Return the [x, y] coordinate for the center point of the cell that contains the specified text.  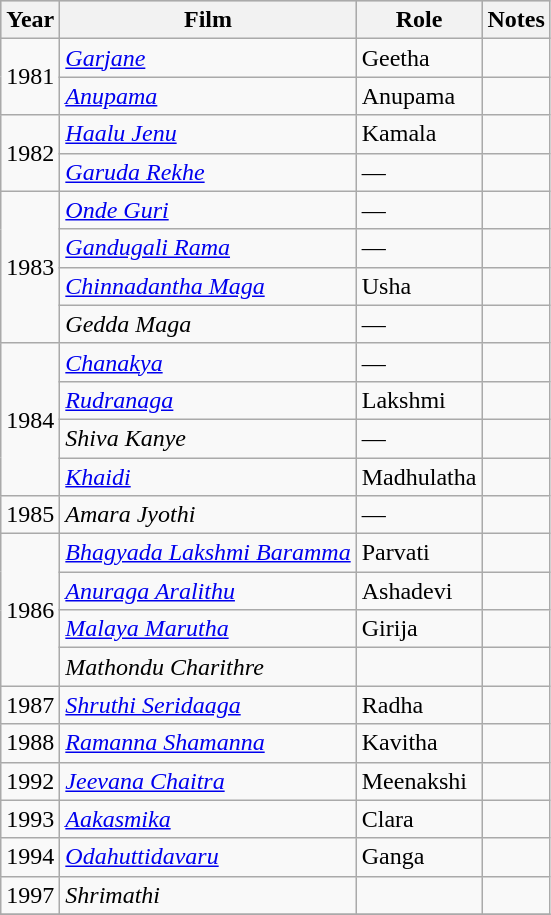
Aakasmika [208, 819]
Amara Jyothi [208, 515]
Kavitha [419, 743]
1981 [30, 77]
Onde Guri [208, 210]
Radha [419, 705]
Odahuttidavaru [208, 857]
Kamala [419, 134]
1983 [30, 267]
Girija [419, 629]
Ashadevi [419, 591]
Bhagyada Lakshmi Baramma [208, 553]
1992 [30, 781]
Mathondu Charithre [208, 667]
Ramanna Shamanna [208, 743]
Shiva Kanye [208, 438]
Year [30, 20]
Rudranaga [208, 400]
1986 [30, 610]
Madhulatha [419, 477]
1984 [30, 419]
Parvati [419, 553]
1993 [30, 819]
Notes [516, 20]
Lakshmi [419, 400]
Khaidi [208, 477]
Anuraga Aralithu [208, 591]
Meenakshi [419, 781]
Haalu Jenu [208, 134]
Gandugali Rama [208, 248]
Chanakya [208, 362]
Clara [419, 819]
Geetha [419, 58]
Film [208, 20]
Garuda Rekhe [208, 172]
Gedda Maga [208, 324]
Role [419, 20]
1985 [30, 515]
1997 [30, 895]
Shruthi Seridaaga [208, 705]
Garjane [208, 58]
Ganga [419, 857]
1994 [30, 857]
1982 [30, 153]
Shrimathi [208, 895]
Malaya Marutha [208, 629]
Usha [419, 286]
1987 [30, 705]
Jeevana Chaitra [208, 781]
1988 [30, 743]
Chinnadantha Maga [208, 286]
